Detect which cell encompasses the target text, then output its [X, Y] center coordinate. 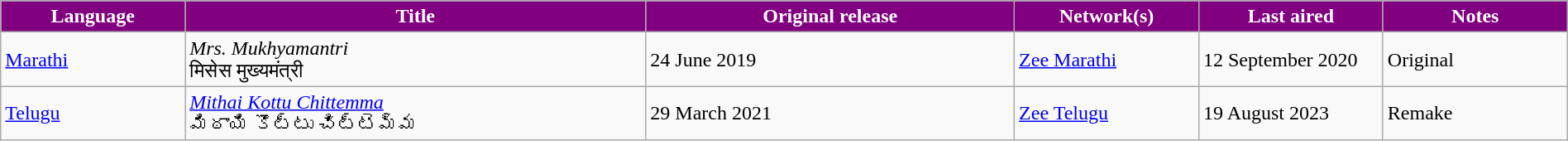
Original release [830, 17]
Mithai Kottu Chittemma మిఠాయి కొట్టు చిట్టెమ్మ [415, 113]
Network(s) [1107, 17]
Last aired [1290, 17]
12 September 2020 [1290, 60]
24 June 2019 [830, 60]
Telugu [93, 113]
Language [93, 17]
29 March 2021 [830, 113]
Title [415, 17]
Zee Telugu [1107, 113]
Marathi [93, 60]
Notes [1475, 17]
Zee Marathi [1107, 60]
19 August 2023 [1290, 113]
Mrs. Mukhyamantri मिसेस मुख्यमंत्री [415, 60]
Remake [1475, 113]
Original [1475, 60]
